Locate the cell with the specified text and output its (x, y) center coordinate. 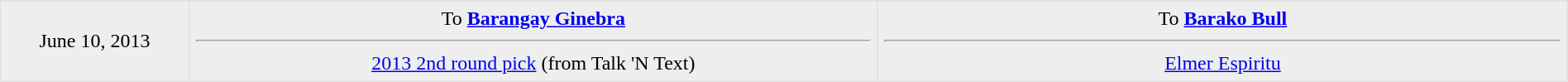
To Barako BullElmer Espiritu (1223, 41)
To Barangay Ginebra2013 2nd round pick (from Talk 'N Text) (533, 41)
June 10, 2013 (94, 41)
